Locate the cell with the specified text and output its [x, y] center coordinate. 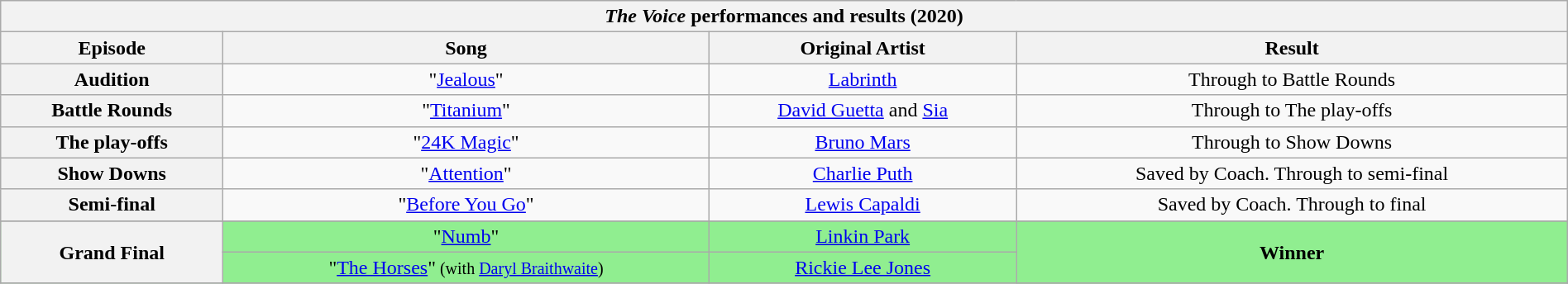
Result [1292, 48]
Show Downs [112, 173]
"Jealous" [466, 79]
Saved by Coach. Through to final [1292, 205]
Linkin Park [863, 236]
Bruno Mars [863, 142]
Semi-final [112, 205]
Original Artist [863, 48]
The Voice performances and results (2020) [784, 17]
Winner [1292, 252]
"The Horses" (with Daryl Braithwaite) [466, 267]
Episode [112, 48]
"Before You Go" [466, 205]
Saved by Coach. Through to semi-final [1292, 173]
"Attention" [466, 173]
Through to Show Downs [1292, 142]
Labrinth [863, 79]
Through to Battle Rounds [1292, 79]
David Guetta and Sia [863, 111]
Charlie Puth [863, 173]
Audition [112, 79]
Grand Final [112, 252]
Rickie Lee Jones [863, 267]
Lewis Capaldi [863, 205]
Song [466, 48]
"24K Magic" [466, 142]
Battle Rounds [112, 111]
"Numb" [466, 236]
"Titanium" [466, 111]
Through to The play-offs [1292, 111]
The play-offs [112, 142]
